Identify which cell holds the provided text, then report its (X, Y) central coordinate. 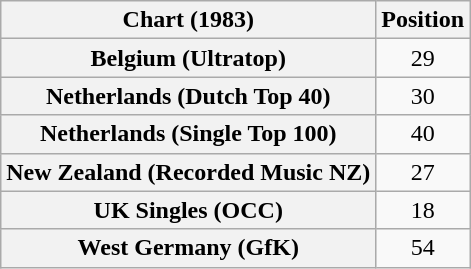
Belgium (Ultratop) (188, 58)
UK Singles (OCC) (188, 210)
Netherlands (Single Top 100) (188, 134)
40 (423, 134)
30 (423, 96)
Netherlands (Dutch Top 40) (188, 96)
18 (423, 210)
West Germany (GfK) (188, 248)
Position (423, 20)
27 (423, 172)
29 (423, 58)
54 (423, 248)
Chart (1983) (188, 20)
New Zealand (Recorded Music NZ) (188, 172)
